Return the [X, Y] coordinate for the center point of the cell that contains the specified text.  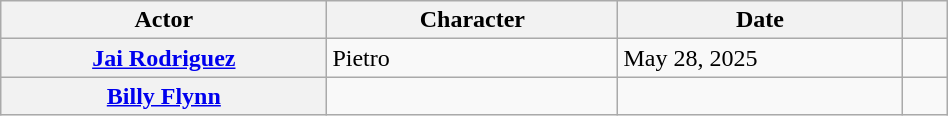
Billy Flynn [164, 96]
May 28, 2025 [760, 58]
Character [472, 20]
Actor [164, 20]
Date [760, 20]
Jai Rodriguez [164, 58]
Pietro [472, 58]
